Identify which cell holds the provided text, then report its (x, y) central coordinate. 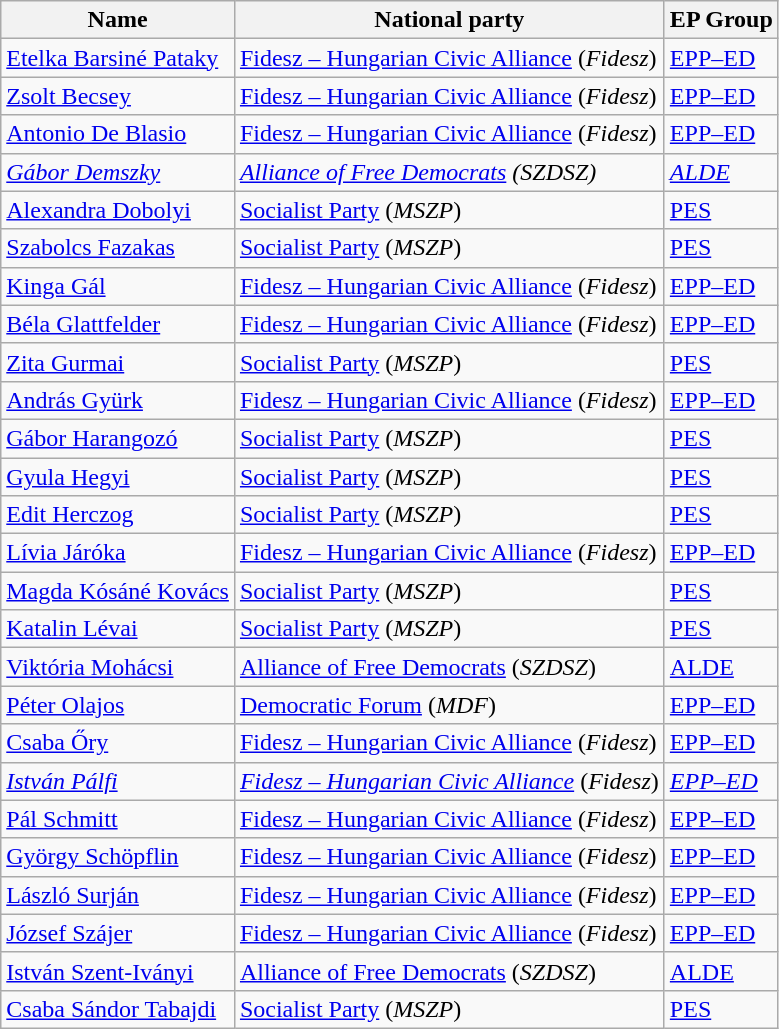
József Szájer (118, 933)
Edit Herczog (118, 515)
Kinga Gál (118, 286)
Democratic Forum (MDF) (449, 705)
László Surján (118, 895)
Béla Glattfelder (118, 324)
Csaba Sándor Tabajdi (118, 1009)
Viktória Mohácsi (118, 667)
National party (449, 20)
Name (118, 20)
Zsolt Becsey (118, 96)
András Gyürk (118, 400)
Csaba Őry (118, 743)
Zita Gurmai (118, 362)
István Szent-Iványi (118, 971)
Katalin Lévai (118, 629)
György Schöpflin (118, 857)
Gyula Hegyi (118, 477)
Péter Olajos (118, 705)
István Pálfi (118, 781)
Etelka Barsiné Pataky (118, 58)
Szabolcs Fazakas (118, 248)
Gábor Demszky (118, 172)
Lívia Járóka (118, 553)
Magda Kósáné Kovács (118, 591)
Pál Schmitt (118, 819)
Antonio De Blasio (118, 134)
Alexandra Dobolyi (118, 210)
EP Group (721, 20)
Gábor Harangozó (118, 438)
